Extract the (X, Y) coordinate from the center of the cell holding the provided text.  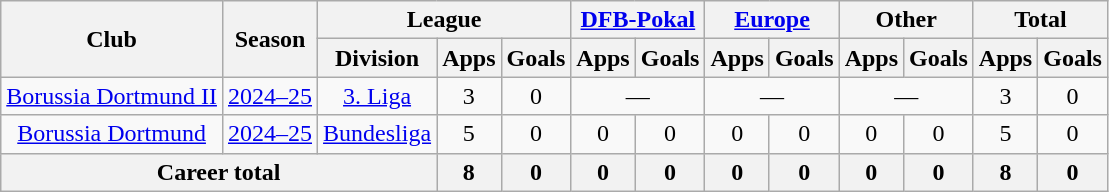
3. Liga (378, 96)
Club (112, 39)
League (444, 20)
Total (1040, 20)
Bundesliga (378, 134)
Division (378, 58)
Other (906, 20)
Europe (772, 20)
DFB-Pokal (638, 20)
Season (270, 39)
Borussia Dortmund II (112, 96)
Borussia Dortmund (112, 134)
Career total (219, 172)
